Extract the (X, Y) coordinate from the center of the cell holding the provided text.  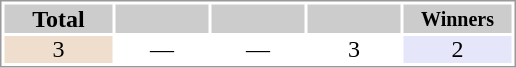
Winners (458, 18)
Total (58, 18)
2 (458, 50)
